Scan for the cell matching the given text and deliver its [x, y] coordinate at center. 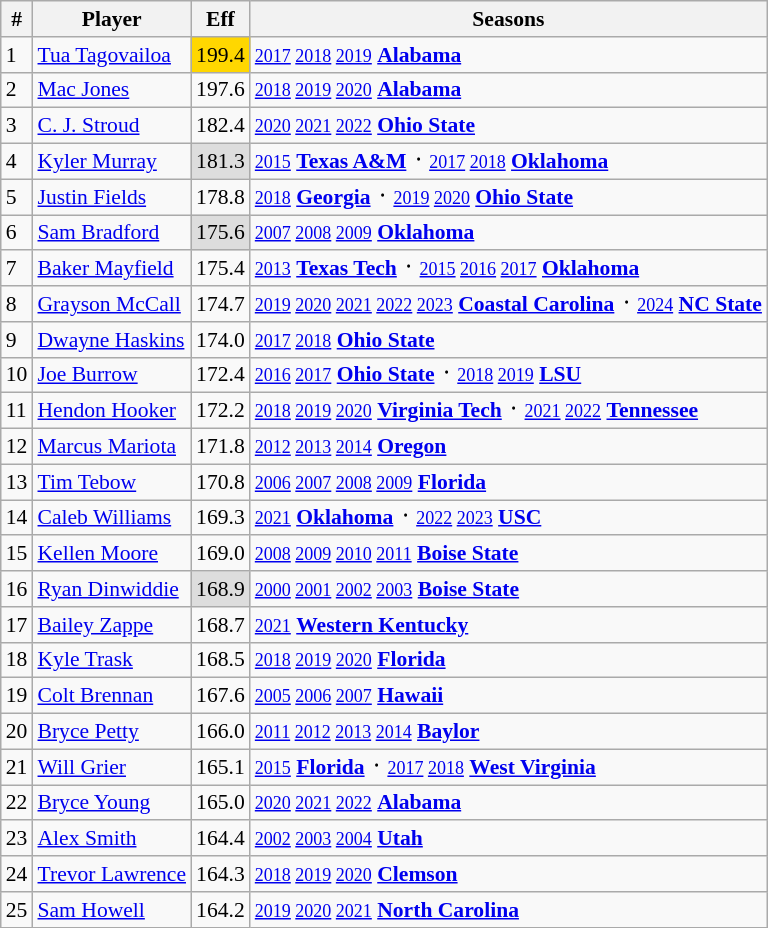
2018 Georgia ᛫ 2019 2020 Ohio State [508, 197]
166.0 [220, 732]
2015 Texas A&M ᛫ 2017 2018 Oklahoma [508, 162]
2020 2021 2022 Ohio State [508, 126]
2000 2001 2002 2003 Boise State [508, 589]
2017 2018 Ohio State [508, 340]
Bryce Petty [112, 732]
19 [17, 696]
169.0 [220, 554]
2018 2019 2020 Florida [508, 660]
22 [17, 803]
Justin Fields [112, 197]
169.3 [220, 518]
Trevor Lawrence [112, 874]
175.4 [220, 269]
168.9 [220, 589]
2 [17, 90]
2012 2013 2014 Oregon [508, 447]
3 [17, 126]
7 [17, 269]
11 [17, 411]
23 [17, 839]
8 [17, 304]
165.0 [220, 803]
9 [17, 340]
2005 2006 2007 Hawaii [508, 696]
13 [17, 482]
Alex Smith [112, 839]
24 [17, 874]
165.1 [220, 767]
2019 2020 2021 2022 2023 Coastal Carolina ᛫ 2024 NC State [508, 304]
2002 2003 2004 Utah [508, 839]
Eff [220, 19]
2018 2019 2020 Clemson [508, 874]
Joe Burrow [112, 375]
164.3 [220, 874]
Colt Brennan [112, 696]
167.6 [220, 696]
2021 Oklahoma ᛫ 2022 2023 USC [508, 518]
14 [17, 518]
25 [17, 910]
2021 Western Kentucky [508, 625]
2016 2017 Ohio State ᛫ 2018 2019 LSU [508, 375]
Tim Tebow [112, 482]
Grayson McCall [112, 304]
172.2 [220, 411]
18 [17, 660]
Hendon Hooker [112, 411]
Dwayne Haskins [112, 340]
2008 2009 2010 2011 Boise State [508, 554]
Tua Tagovailoa [112, 55]
178.8 [220, 197]
# [17, 19]
Bailey Zappe [112, 625]
Sam Bradford [112, 233]
20 [17, 732]
C. J. Stroud [112, 126]
2019 2020 2021 North Carolina [508, 910]
174.0 [220, 340]
175.6 [220, 233]
2020 2021 2022 Alabama [508, 803]
164.2 [220, 910]
2011 2012 2013 2014 Baylor [508, 732]
197.6 [220, 90]
21 [17, 767]
Player [112, 19]
5 [17, 197]
Mac Jones [112, 90]
17 [17, 625]
170.8 [220, 482]
2007 2008 2009 Oklahoma [508, 233]
Sam Howell [112, 910]
168.7 [220, 625]
Kellen Moore [112, 554]
15 [17, 554]
12 [17, 447]
Baker Mayfield [112, 269]
2018 2019 2020 Virginia Tech ᛫ 2021 2022 Tennessee [508, 411]
174.7 [220, 304]
199.4 [220, 55]
Caleb Williams [112, 518]
Kyler Murray [112, 162]
Ryan Dinwiddie [112, 589]
Kyle Trask [112, 660]
182.4 [220, 126]
10 [17, 375]
16 [17, 589]
2013 Texas Tech ᛫ 2015 2016 2017 Oklahoma [508, 269]
1 [17, 55]
171.8 [220, 447]
2018 2019 2020 Alabama [508, 90]
2017 2018 2019 Alabama [508, 55]
164.4 [220, 839]
Seasons [508, 19]
4 [17, 162]
181.3 [220, 162]
2006 2007 2008 2009 Florida [508, 482]
2015 Florida ᛫ 2017 2018 West Virginia [508, 767]
6 [17, 233]
168.5 [220, 660]
172.4 [220, 375]
Marcus Mariota [112, 447]
Will Grier [112, 767]
Bryce Young [112, 803]
